Extract the (x, y) coordinate from the center of the cell holding the provided text.  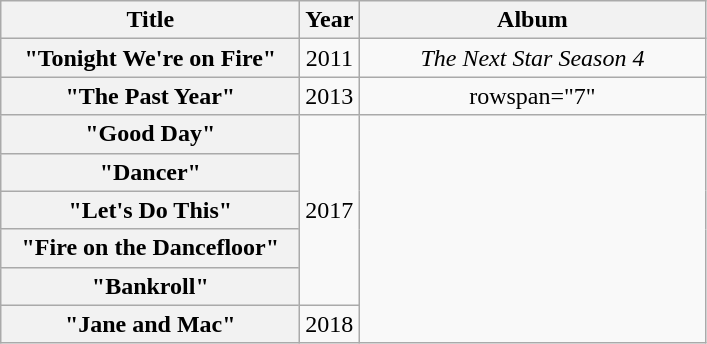
Year (330, 20)
"Let's Do This" (150, 210)
"Dancer" (150, 172)
"Bankroll" (150, 286)
2013 (330, 96)
rowspan="7" (532, 96)
"Jane and Mac" (150, 324)
2011 (330, 58)
Album (532, 20)
2017 (330, 210)
"The Past Year" (150, 96)
The Next Star Season 4 (532, 58)
2018 (330, 324)
Title (150, 20)
"Good Day" (150, 134)
"Fire on the Dancefloor" (150, 248)
"Tonight We're on Fire" (150, 58)
